Pinpoint the cell where the given text exists, returning its (X, Y) midpoint coordinate. 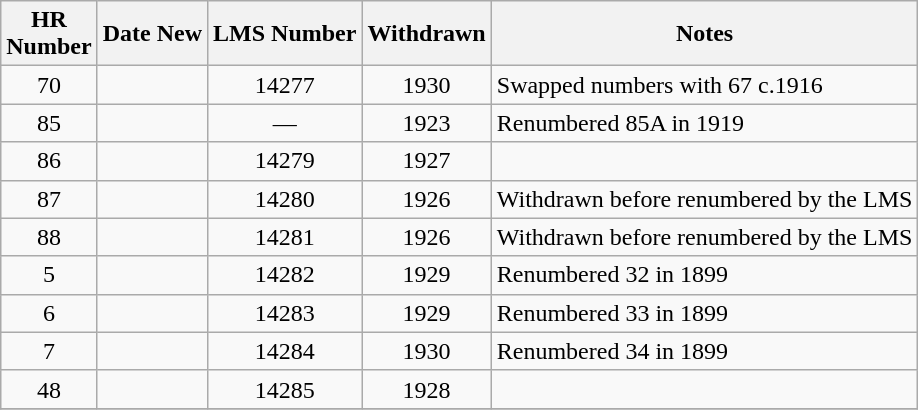
48 (49, 389)
1928 (426, 389)
LMS Number (285, 34)
HRNumber (49, 34)
14283 (285, 313)
14284 (285, 351)
Renumbered 34 in 1899 (704, 351)
Withdrawn (426, 34)
Renumbered 33 in 1899 (704, 313)
Renumbered 85A in 1919 (704, 123)
6 (49, 313)
14282 (285, 275)
— (285, 123)
14277 (285, 85)
87 (49, 199)
Swapped numbers with 67 c.1916 (704, 85)
5 (49, 275)
7 (49, 351)
Date New (152, 34)
86 (49, 161)
Renumbered 32 in 1899 (704, 275)
1927 (426, 161)
14285 (285, 389)
85 (49, 123)
88 (49, 237)
1923 (426, 123)
Notes (704, 34)
14281 (285, 237)
14279 (285, 161)
14280 (285, 199)
70 (49, 85)
